Return [x, y] of the center of cell containing provided text 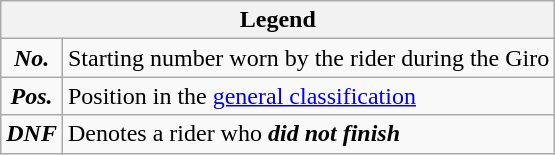
Legend [278, 20]
No. [32, 58]
DNF [32, 134]
Position in the general classification [308, 96]
Starting number worn by the rider during the Giro [308, 58]
Denotes a rider who did not finish [308, 134]
Pos. [32, 96]
